Output the [x, y] coordinate of the center of the cell containing the given text.  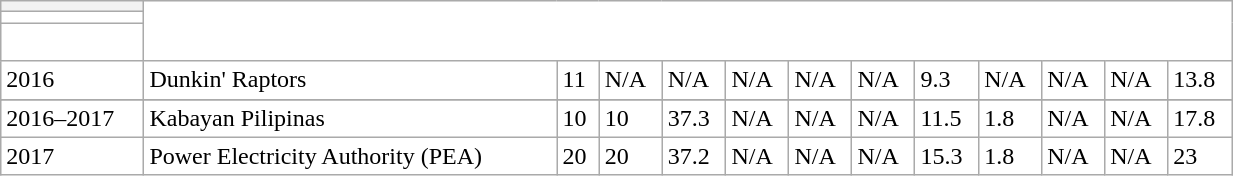
11.5 [947, 118]
37.3 [694, 118]
9.3 [947, 80]
23 [1200, 156]
17.8 [1200, 118]
15.3 [947, 156]
37.2 [694, 156]
13.8 [1200, 80]
2016–2017 [72, 118]
Dunkin' Raptors [350, 80]
11 [578, 80]
2017 [72, 156]
Kabayan Pilipinas [350, 118]
Power Electricity Authority (PEA) [350, 156]
2016 [72, 80]
